Locate the cell with the specified text and output its [X, Y] center coordinate. 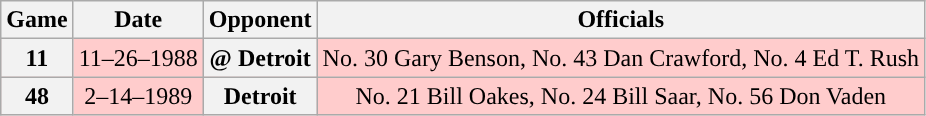
11 [37, 58]
Detroit [260, 96]
Officials [620, 20]
No. 30 Gary Benson, No. 43 Dan Crawford, No. 4 Ed T. Rush [620, 58]
Date [138, 20]
No. 21 Bill Oakes, No. 24 Bill Saar, No. 56 Don Vaden [620, 96]
@ Detroit [260, 58]
11–26–1988 [138, 58]
Opponent [260, 20]
48 [37, 96]
Game [37, 20]
2–14–1989 [138, 96]
